Return the (x, y) coordinate for the center point of the cell that contains the specified text.  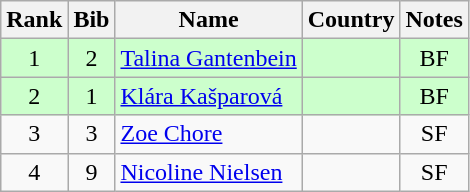
Klára Kašparová (208, 96)
Talina Gantenbein (208, 58)
Notes (434, 20)
Nicoline Nielsen (208, 172)
Country (351, 20)
Rank (34, 20)
Name (208, 20)
4 (34, 172)
Zoe Chore (208, 134)
9 (92, 172)
Bib (92, 20)
